Return [X, Y] of the center of cell containing provided text 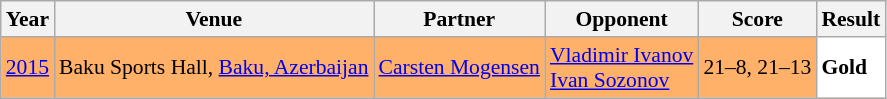
Opponent [622, 19]
Vladimir Ivanov Ivan Sozonov [622, 68]
Partner [460, 19]
Score [757, 19]
Baku Sports Hall, Baku, Azerbaijan [214, 68]
Result [850, 19]
Carsten Mogensen [460, 68]
21–8, 21–13 [757, 68]
Venue [214, 19]
2015 [28, 68]
Gold [850, 68]
Year [28, 19]
